Output the (x, y) coordinate of the center of the cell containing the given text.  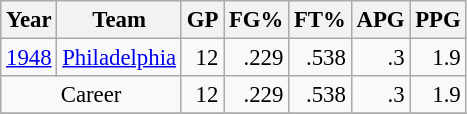
Philadelphia (119, 58)
FG% (256, 20)
Year (29, 20)
Team (119, 20)
PPG (438, 20)
APG (380, 20)
Career (92, 95)
1948 (29, 58)
GP (202, 20)
FT% (320, 20)
